Search for the cell housing the specified text and yield its [X, Y] center coordinate. 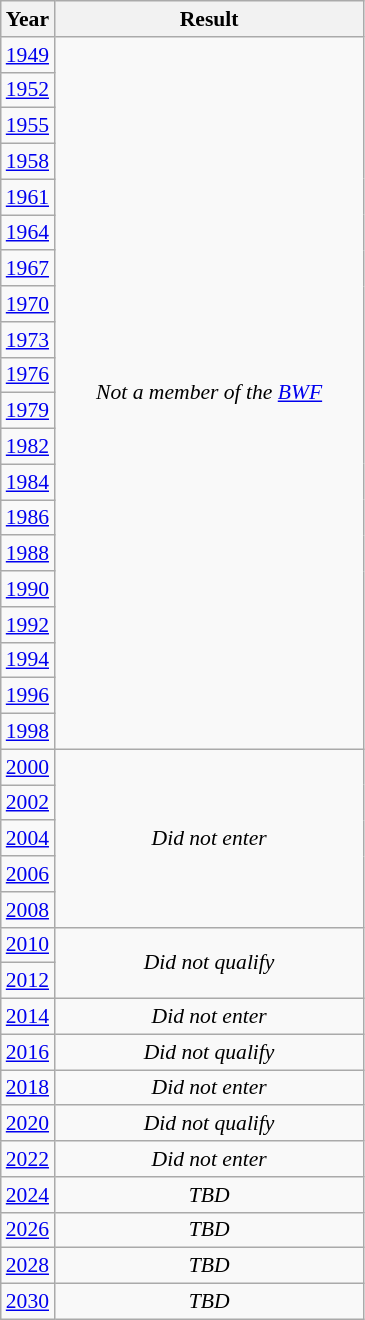
2024 [28, 1195]
1964 [28, 233]
2002 [28, 803]
2014 [28, 1017]
2012 [28, 981]
1994 [28, 660]
1982 [28, 447]
1967 [28, 269]
1949 [28, 55]
Year [28, 19]
2020 [28, 1124]
1998 [28, 732]
1992 [28, 625]
2008 [28, 910]
1984 [28, 482]
1976 [28, 375]
2000 [28, 767]
2026 [28, 1230]
1958 [28, 162]
1973 [28, 340]
2010 [28, 945]
2004 [28, 839]
2006 [28, 874]
1986 [28, 518]
1996 [28, 696]
2030 [28, 1302]
2028 [28, 1266]
Not a member of the BWF [209, 393]
2022 [28, 1159]
Result [209, 19]
1961 [28, 197]
2016 [28, 1052]
1979 [28, 411]
1990 [28, 589]
1955 [28, 126]
2018 [28, 1088]
1988 [28, 554]
1952 [28, 90]
1970 [28, 304]
